Pinpoint the cell where the given text exists, returning its (x, y) midpoint coordinate. 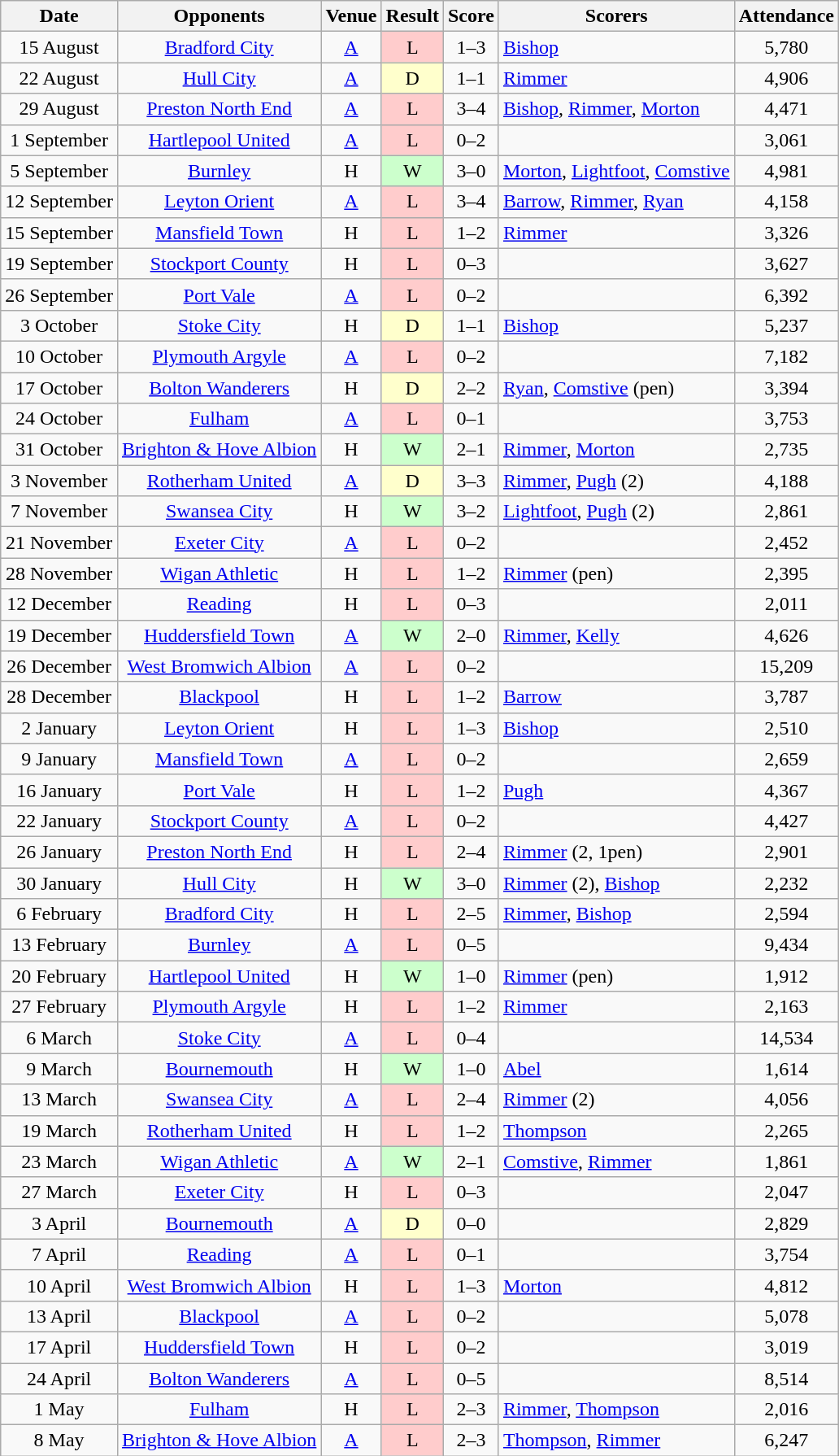
9 January (59, 759)
19 September (59, 264)
30 January (59, 883)
3,394 (786, 388)
1 May (59, 1410)
2–2 (471, 388)
26 January (59, 852)
5,237 (786, 325)
2,901 (786, 852)
3 November (59, 481)
4,812 (786, 1285)
Rimmer, Bishop (616, 914)
23 March (59, 1162)
4,981 (786, 171)
27 February (59, 1007)
28 December (59, 697)
31 October (59, 450)
Rimmer, Kelly (616, 635)
5,078 (786, 1316)
6 February (59, 914)
1,614 (786, 1069)
2–0 (471, 635)
4,626 (786, 635)
1 September (59, 140)
Thompson, Rimmer (616, 1441)
4,906 (786, 78)
Score (471, 16)
12 December (59, 604)
8,514 (786, 1379)
0–4 (471, 1038)
3,754 (786, 1254)
2,452 (786, 543)
3,061 (786, 140)
Bishop, Rimmer, Morton (616, 109)
2 January (59, 728)
19 March (59, 1131)
0–0 (471, 1223)
13 April (59, 1316)
2,395 (786, 573)
6,392 (786, 294)
6,247 (786, 1441)
4,471 (786, 109)
Comstive, Rimmer (616, 1162)
Abel (616, 1069)
9,434 (786, 945)
24 October (59, 419)
15 September (59, 233)
3,019 (786, 1347)
Result (412, 16)
12 September (59, 202)
7 November (59, 512)
13 February (59, 945)
Rimmer, Thompson (616, 1410)
2,861 (786, 512)
26 September (59, 294)
7 April (59, 1254)
Rimmer, Pugh (2) (616, 481)
15,209 (786, 666)
8 May (59, 1441)
1,861 (786, 1162)
2,163 (786, 1007)
14,534 (786, 1038)
16 January (59, 790)
22 January (59, 821)
9 March (59, 1069)
2,735 (786, 450)
2,659 (786, 759)
17 April (59, 1347)
2,047 (786, 1192)
21 November (59, 543)
17 October (59, 388)
13 March (59, 1100)
10 October (59, 356)
1,912 (786, 976)
Thompson (616, 1131)
Morton, Lightfoot, Comstive (616, 171)
4,367 (786, 790)
4,188 (786, 481)
3 April (59, 1223)
Venue (351, 16)
Rimmer (2, 1pen) (616, 852)
2,829 (786, 1223)
6 March (59, 1038)
Ryan, Comstive (pen) (616, 388)
26 December (59, 666)
3,787 (786, 697)
24 April (59, 1379)
Barrow, Rimmer, Ryan (616, 202)
4,427 (786, 821)
5 September (59, 171)
Barrow (616, 697)
2,011 (786, 604)
Lightfoot, Pugh (2) (616, 512)
3–2 (471, 512)
7,182 (786, 356)
2,016 (786, 1410)
3 October (59, 325)
Rimmer (2), Bishop (616, 883)
Rimmer (2) (616, 1100)
20 February (59, 976)
Rimmer, Morton (616, 450)
Pugh (616, 790)
29 August (59, 109)
22 August (59, 78)
27 March (59, 1192)
Opponents (219, 16)
4,056 (786, 1100)
2–5 (471, 914)
15 August (59, 47)
5,780 (786, 47)
28 November (59, 573)
3,753 (786, 419)
2,265 (786, 1131)
3,326 (786, 233)
4,158 (786, 202)
2,594 (786, 914)
2,232 (786, 883)
Morton (616, 1285)
2,510 (786, 728)
19 December (59, 635)
3–3 (471, 481)
Date (59, 16)
Attendance (786, 16)
3,627 (786, 264)
Scorers (616, 16)
10 April (59, 1285)
